Scan for the cell matching the given text and deliver its (x, y) coordinate at center. 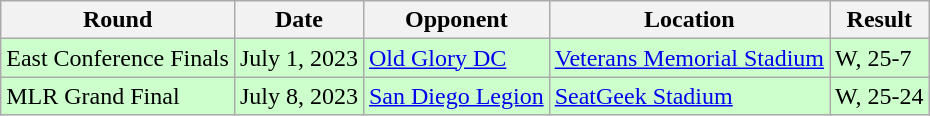
Old Glory DC (456, 58)
July 1, 2023 (298, 58)
Round (118, 20)
East Conference Finals (118, 58)
Result (880, 20)
Veterans Memorial Stadium (689, 58)
MLR Grand Final (118, 96)
July 8, 2023 (298, 96)
W, 25-24 (880, 96)
Location (689, 20)
Opponent (456, 20)
Date (298, 20)
W, 25-7 (880, 58)
SeatGeek Stadium (689, 96)
San Diego Legion (456, 96)
